Pinpoint the cell where the given text exists, returning its [x, y] midpoint coordinate. 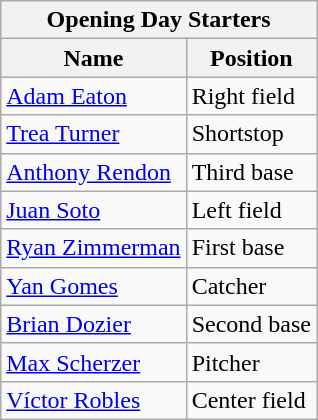
Name [94, 58]
Ryan Zimmerman [94, 248]
Yan Gomes [94, 286]
Anthony Rendon [94, 172]
Second base [251, 324]
Left field [251, 210]
Third base [251, 172]
Catcher [251, 286]
Center field [251, 400]
Trea Turner [94, 134]
Pitcher [251, 362]
Víctor Robles [94, 400]
Max Scherzer [94, 362]
Brian Dozier [94, 324]
Shortstop [251, 134]
Juan Soto [94, 210]
Opening Day Starters [159, 20]
Right field [251, 96]
First base [251, 248]
Position [251, 58]
Adam Eaton [94, 96]
